Scan for the cell matching the given text and deliver its [X, Y] coordinate at center. 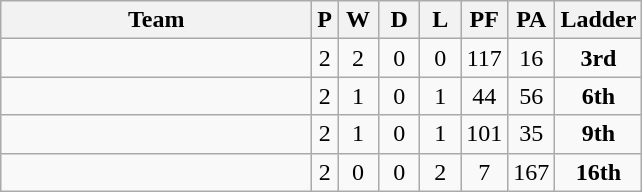
P [325, 20]
Ladder [598, 20]
Team [156, 20]
3rd [598, 58]
6th [598, 96]
101 [484, 134]
PF [484, 20]
16th [598, 172]
167 [532, 172]
44 [484, 96]
D [400, 20]
9th [598, 134]
L [440, 20]
W [358, 20]
35 [532, 134]
7 [484, 172]
PA [532, 20]
117 [484, 58]
56 [532, 96]
16 [532, 58]
